Pinpoint the cell where the given text exists, returning its [x, y] midpoint coordinate. 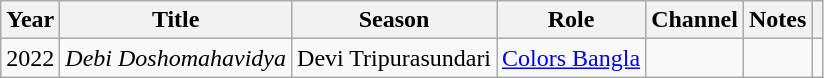
Title [176, 20]
Notes [777, 20]
Year [30, 20]
Devi Tripurasundari [394, 58]
Season [394, 20]
Colors Bangla [572, 58]
2022 [30, 58]
Channel [695, 20]
Debi Doshomahavidya [176, 58]
Role [572, 20]
